Extract the (x, y) coordinate from the center of the cell holding the provided text.  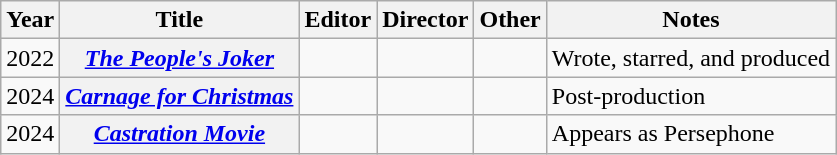
Appears as Persephone (690, 134)
Carnage for Christmas (180, 96)
The People's Joker (180, 58)
Title (180, 20)
Notes (690, 20)
Year (30, 20)
2022 (30, 58)
Other (510, 20)
Director (426, 20)
Editor (338, 20)
Wrote, starred, and produced (690, 58)
Post-production (690, 96)
Castration Movie (180, 134)
